Determine the [X, Y] coordinate at the center of the cell enclosing the given text.  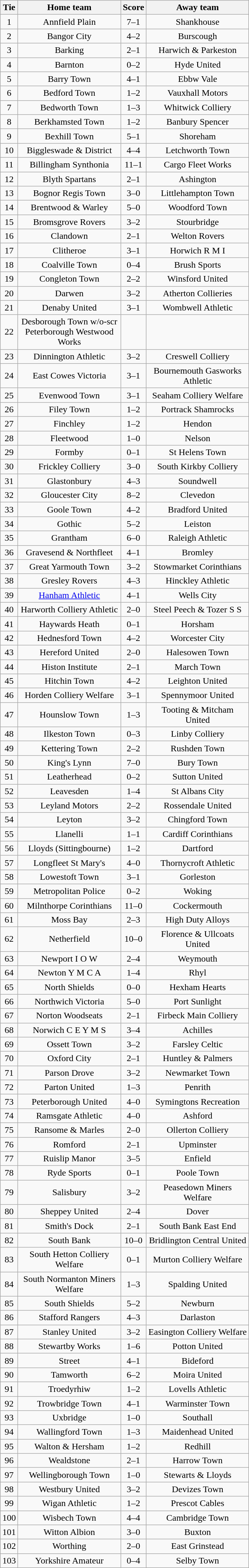
Histon Institute [69, 666]
Tie [9, 8]
19 [9, 279]
Newburn [198, 1303]
5 [9, 79]
Frickley Colliery [69, 467]
Harworth Colliery Athletic [69, 609]
Leatherhead [69, 777]
Atherton Collieries [198, 293]
Newmarket Town [198, 1073]
7–1 [133, 22]
South Hetton Colliery Welfare [69, 1259]
26 [9, 409]
Evenwood Town [69, 395]
Letchworth Town [198, 150]
North Shields [69, 987]
King's Lynn [69, 763]
Southall [198, 1418]
Ashington [198, 179]
Parton United [69, 1087]
97 [9, 1475]
East Cowes Victoria [69, 375]
28 [9, 438]
Biggleswade & District [69, 150]
Annfield Plain [69, 22]
27 [9, 424]
Bromley [198, 552]
Buxton [198, 1532]
Ramsgate Athletic [69, 1116]
Bromsgrove Rovers [69, 222]
91 [9, 1389]
42 [9, 638]
32 [9, 495]
Darwen [69, 293]
Clitheroe [69, 250]
Redhill [198, 1446]
Ruislip Manor [69, 1159]
76 [9, 1144]
2 [9, 36]
Tamworth [69, 1375]
101 [9, 1532]
Achilles [198, 1030]
South Normanton Miners Welfare [69, 1284]
Fleetwood [69, 438]
35 [9, 538]
Raleigh Athletic [198, 538]
Hereford United [69, 652]
90 [9, 1375]
24 [9, 375]
72 [9, 1087]
56 [9, 848]
25 [9, 395]
Darlaston [198, 1318]
1–1 [133, 834]
Finchley [69, 424]
7 [9, 107]
Sutton United [198, 777]
Weymouth [198, 959]
2–3 [133, 920]
Cockermouth [198, 905]
38 [9, 581]
Prescot Cables [198, 1503]
49 [9, 748]
Moss Bay [69, 920]
99 [9, 1503]
Dartford [198, 848]
Harwich & Parkeston [198, 50]
11–1 [133, 164]
Horsham [198, 624]
Yorkshire Amateur [69, 1560]
Leyland Motors [69, 805]
34 [9, 524]
Congleton Town [69, 279]
14 [9, 208]
1–6 [133, 1346]
Enfield [198, 1159]
Cambridge Town [198, 1518]
81 [9, 1226]
Banbury Spencer [198, 122]
69 [9, 1044]
Stewarts & Lloyds [198, 1475]
Gravesend & Northfleet [69, 552]
Romford [69, 1144]
54 [9, 820]
79 [9, 1193]
Devizes Town [198, 1489]
Haywards Heath [69, 624]
37 [9, 567]
Bangor City [69, 36]
Ollerton Colliery [198, 1130]
Barnton [69, 65]
Poole Town [198, 1173]
Berkhamsted Town [69, 122]
Murton Colliery Welfare [198, 1259]
8–2 [133, 495]
Bradford United [198, 510]
Littlehampton Town [198, 193]
Wells City [198, 595]
Hendon [198, 424]
East Grinstead [198, 1546]
Port Sunlight [198, 1001]
103 [9, 1560]
63 [9, 959]
Wombwell Athletic [198, 308]
92 [9, 1403]
Grantham [69, 538]
11–0 [133, 905]
Longfleet St Mary's [69, 862]
75 [9, 1130]
74 [9, 1116]
7–0 [133, 763]
Street [69, 1360]
Milnthorpe Corinthians [69, 905]
95 [9, 1446]
Tooting & Mitcham United [198, 715]
Uxbridge [69, 1418]
St Helens Town [198, 452]
40 [9, 609]
82 [9, 1240]
77 [9, 1159]
39 [9, 595]
58 [9, 877]
Leavesden [69, 791]
Bognor Regis Town [69, 193]
22 [9, 332]
64 [9, 973]
12 [9, 179]
Away team [198, 8]
Peterborough United [69, 1101]
0–0 [133, 987]
43 [9, 652]
Warminster Town [198, 1403]
Stewartby Works [69, 1346]
21 [9, 308]
66 [9, 1001]
Bedworth Town [69, 107]
84 [9, 1284]
Barry Town [69, 79]
87 [9, 1332]
Bury Town [198, 763]
Brush Sports [198, 265]
Hitchin Town [69, 681]
85 [9, 1303]
68 [9, 1030]
Spalding United [198, 1284]
Gloucester City [69, 495]
Newport I O W [69, 959]
Wellingborough Town [69, 1475]
51 [9, 777]
6–0 [133, 538]
55 [9, 834]
Woodford Town [198, 208]
Norton Woodseats [69, 1016]
31 [9, 481]
17 [9, 250]
36 [9, 552]
Witton Albion [69, 1532]
62 [9, 939]
59 [9, 891]
47 [9, 715]
Florence & Ullcoats United [198, 939]
Home team [69, 8]
Llanelli [69, 834]
89 [9, 1360]
Chingford Town [198, 820]
South Bank [69, 1240]
Stourbridge [198, 222]
Potton United [198, 1346]
94 [9, 1432]
96 [9, 1461]
46 [9, 695]
Worthing [69, 1546]
Lloyds (Sittingbourne) [69, 848]
Whitwick Colliery [198, 107]
Clevedon [198, 495]
88 [9, 1346]
Shankhouse [198, 22]
Leyton [69, 820]
Bridlington Central United [198, 1240]
33 [9, 510]
6 [9, 93]
Penrith [198, 1087]
Wealdstone [69, 1461]
Goole Town [69, 510]
Harrow Town [198, 1461]
Billingham Synthonia [69, 164]
Leiston [198, 524]
Blyth Spartans [69, 179]
Coalville Town [69, 265]
Desborough Town w/o-scr Peterborough Westwood Works [69, 332]
70 [9, 1058]
Northwich Victoria [69, 1001]
Upminster [198, 1144]
Smith's Dock [69, 1226]
Hednesford Town [69, 638]
Soundwell [198, 481]
4 [9, 65]
Cargo Fleet Works [198, 164]
3 [9, 50]
93 [9, 1418]
52 [9, 791]
Score [133, 8]
Lowestoft Town [69, 877]
Glastonbury [69, 481]
Metropolitan Police [69, 891]
100 [9, 1518]
Barking [69, 50]
Bexhill Town [69, 136]
65 [9, 987]
Horden Colliery Welfare [69, 695]
Newton Y M C A [69, 973]
Brentwood & Warley [69, 208]
16 [9, 236]
South Bank East End [198, 1226]
Ransome & Marles [69, 1130]
Ossett Town [69, 1044]
Bideford [198, 1360]
Hounslow Town [69, 715]
Selby Town [198, 1560]
Stanley United [69, 1332]
Huntley & Palmers [198, 1058]
Ilkeston Town [69, 734]
29 [9, 452]
Wallingford Town [69, 1432]
48 [9, 734]
Troedyrhiw [69, 1389]
Lovells Athletic [198, 1389]
Sheppey United [69, 1212]
Netherfield [69, 939]
9 [9, 136]
Linby Colliery [198, 734]
Rossendale United [198, 805]
South Shields [69, 1303]
Leighton United [198, 681]
Wisbech Town [69, 1518]
98 [9, 1489]
Winsford United [198, 279]
Stowmarket Corinthians [198, 567]
Moira United [198, 1375]
Parson Drove [69, 1073]
Worcester City [198, 638]
3–4 [133, 1030]
Kettering Town [69, 748]
Hinckley Athletic [198, 581]
Dinnington Athletic [69, 356]
Shoreham [198, 136]
Welton Rovers [198, 236]
44 [9, 666]
Firbeck Main Colliery [198, 1016]
Spennymoor United [198, 695]
St Albans City [198, 791]
Bournemouth Gasworks Athletic [198, 375]
20 [9, 293]
Halesowen Town [198, 652]
15 [9, 222]
Walton & Hersham [69, 1446]
Thornycroft Athletic [198, 862]
Portrack Shamrocks [198, 409]
8 [9, 122]
Ebbw Vale [198, 79]
57 [9, 862]
50 [9, 763]
Steel Peech & Tozer S S [198, 609]
Farsley Celtic [198, 1044]
Oxford City [69, 1058]
Hexham Hearts [198, 987]
Denaby United [69, 308]
Wigan Athletic [69, 1503]
10 [9, 150]
Symingtons Recreation [198, 1101]
60 [9, 905]
0–3 [133, 734]
Peasedown Miners Welfare [198, 1193]
45 [9, 681]
83 [9, 1259]
Easington Colliery Welfare [198, 1332]
Rushden Town [198, 748]
11 [9, 164]
March Town [198, 666]
Salisbury [69, 1193]
Maidenhead United [198, 1432]
Nelson [198, 438]
61 [9, 920]
41 [9, 624]
Hyde United [198, 65]
South Kirkby Colliery [198, 467]
Horwich R M I [198, 250]
1 [9, 22]
Bedford Town [69, 93]
13 [9, 193]
High Duty Alloys [198, 920]
Dover [198, 1212]
Westbury United [69, 1489]
3–5 [133, 1159]
6–2 [133, 1375]
102 [9, 1546]
71 [9, 1073]
Formby [69, 452]
80 [9, 1212]
67 [9, 1016]
Gresley Rovers [69, 581]
Vauxhall Motors [198, 93]
73 [9, 1101]
Hanham Athletic [69, 595]
Ryde Sports [69, 1173]
Creswell Colliery [198, 356]
18 [9, 265]
Stafford Rangers [69, 1318]
Ashford [198, 1116]
Clandown [69, 236]
Gorleston [198, 877]
Norwich C E Y M S [69, 1030]
Great Yarmouth Town [69, 567]
Rhyl [198, 973]
Seaham Colliery Welfare [198, 395]
Woking [198, 891]
23 [9, 356]
Trowbridge Town [69, 1403]
53 [9, 805]
86 [9, 1318]
Burscough [198, 36]
Filey Town [69, 409]
30 [9, 467]
5–1 [133, 136]
78 [9, 1173]
Gothic [69, 524]
Cardiff Corinthians [198, 834]
